Capture the cell that displays the provided text and extract its [x, y] central coordinate. 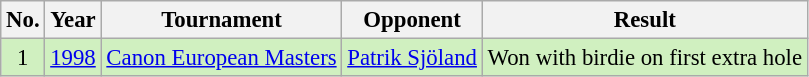
Canon European Masters [222, 58]
Result [644, 20]
No. [23, 20]
Patrik Sjöland [412, 58]
Tournament [222, 20]
Won with birdie on first extra hole [644, 58]
1998 [73, 58]
Year [73, 20]
Opponent [412, 20]
1 [23, 58]
